Pinpoint the cell where the given text exists, returning its [x, y] midpoint coordinate. 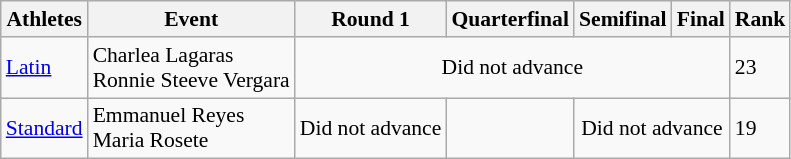
Quarterfinal [510, 19]
Event [192, 19]
Final [701, 19]
Semifinal [623, 19]
Athletes [44, 19]
Charlea LagarasRonnie Steeve Vergara [192, 68]
Rank [760, 19]
Emmanuel ReyesMaria Rosete [192, 128]
Round 1 [371, 19]
19 [760, 128]
Latin [44, 68]
23 [760, 68]
Standard [44, 128]
